Return the (X, Y) coordinate for the center point of the cell that contains the specified text.  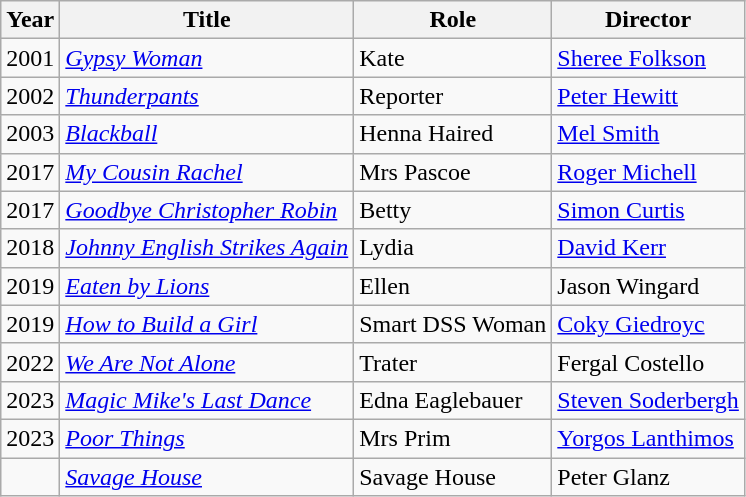
Coky Giedroyc (648, 324)
Thunderpants (207, 96)
Lydia (453, 248)
Ellen (453, 286)
2003 (30, 134)
Fergal Costello (648, 362)
Henna Haired (453, 134)
Title (207, 20)
Betty (453, 210)
2002 (30, 96)
Edna Eaglebauer (453, 400)
My Cousin Rachel (207, 172)
2022 (30, 362)
Yorgos Lanthimos (648, 438)
Blackball (207, 134)
Poor Things (207, 438)
2018 (30, 248)
Kate (453, 58)
Steven Soderbergh (648, 400)
Magic Mike's Last Dance (207, 400)
Smart DSS Woman (453, 324)
Mrs Prim (453, 438)
Mel Smith (648, 134)
David Kerr (648, 248)
Goodbye Christopher Robin (207, 210)
Year (30, 20)
Mrs Pascoe (453, 172)
Trater (453, 362)
Peter Hewitt (648, 96)
Role (453, 20)
Jason Wingard (648, 286)
We Are Not Alone (207, 362)
Simon Curtis (648, 210)
Gypsy Woman (207, 58)
Peter Glanz (648, 477)
Sheree Folkson (648, 58)
Eaten by Lions (207, 286)
2001 (30, 58)
Johnny English Strikes Again (207, 248)
How to Build a Girl (207, 324)
Roger Michell (648, 172)
Reporter (453, 96)
Director (648, 20)
